Extract the [X, Y] coordinate from the center of the cell holding the provided text.  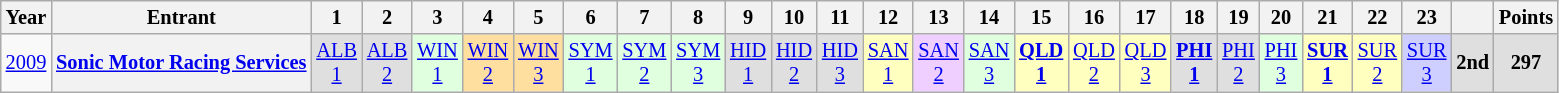
SAN3 [989, 63]
SAN1 [888, 63]
7 [644, 17]
WIN1 [437, 63]
15 [1041, 17]
PHI1 [1194, 63]
12 [888, 17]
22 [1378, 17]
QLD1 [1041, 63]
13 [938, 17]
2009 [26, 63]
SYM1 [591, 63]
PHI3 [1282, 63]
14 [989, 17]
297 [1526, 63]
8 [698, 17]
10 [794, 17]
PHI2 [1238, 63]
19 [1238, 17]
SUR1 [1327, 63]
16 [1094, 17]
6 [591, 17]
Entrant [181, 17]
Sonic Motor Racing Services [181, 63]
QLD2 [1094, 63]
17 [1146, 17]
11 [840, 17]
SAN2 [938, 63]
SUR2 [1378, 63]
21 [1327, 17]
1 [336, 17]
3 [437, 17]
18 [1194, 17]
ALB2 [387, 63]
HID2 [794, 63]
4 [488, 17]
Year [26, 17]
20 [1282, 17]
2 [387, 17]
HID3 [840, 63]
HID1 [748, 63]
Points [1526, 17]
SYM2 [644, 63]
SUR3 [1426, 63]
ALB1 [336, 63]
SYM3 [698, 63]
23 [1426, 17]
2nd [1472, 63]
9 [748, 17]
5 [538, 17]
QLD3 [1146, 63]
WIN3 [538, 63]
WIN2 [488, 63]
